Determine the (X, Y) coordinate at the center of the cell enclosing the given text.  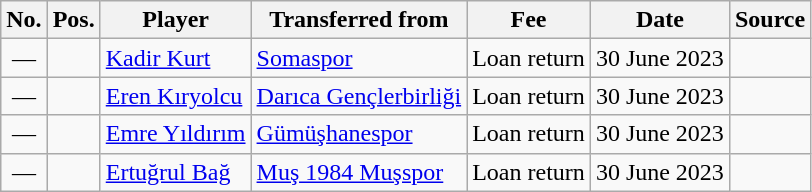
Kadir Kurt (176, 58)
Pos. (74, 20)
Date (660, 20)
Eren Kıryolcu (176, 96)
Transferred from (359, 20)
Fee (529, 20)
No. (24, 20)
Darıca Gençlerbirliği (359, 96)
Somaspor (359, 58)
Ertuğrul Bağ (176, 172)
Player (176, 20)
Gümüşhanespor (359, 134)
Source (770, 20)
Muş 1984 Muşspor (359, 172)
Emre Yıldırım (176, 134)
